For the text-containing cell, return its midpoint in [X, Y] coordinate format. 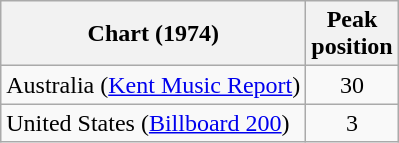
30 [352, 85]
Chart (1974) [154, 34]
Australia (Kent Music Report) [154, 85]
United States (Billboard 200) [154, 123]
3 [352, 123]
Peakposition [352, 34]
